Identify which cell holds the provided text, then report its (x, y) central coordinate. 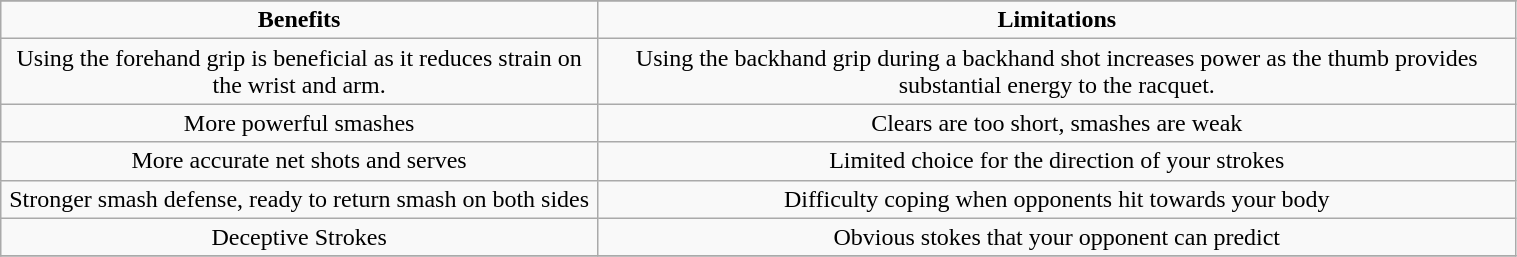
Stronger smash defense, ready to return smash on both sides (300, 199)
Limited choice for the direction of your strokes (1056, 161)
More powerful smashes (300, 123)
Limitations (1056, 20)
Using the forehand grip is beneficial as it reduces strain on the wrist and arm. (300, 72)
Benefits (300, 20)
Difficulty coping when opponents hit towards your body (1056, 199)
Clears are too short, smashes are weak (1056, 123)
Deceptive Strokes (300, 237)
Using the backhand grip during a backhand shot increases power as the thumb provides substantial energy to the racquet. (1056, 72)
Obvious stokes that your opponent can predict (1056, 237)
More accurate net shots and serves (300, 161)
